From the cell containing the given text, extract its center point as [X, Y] coordinate. 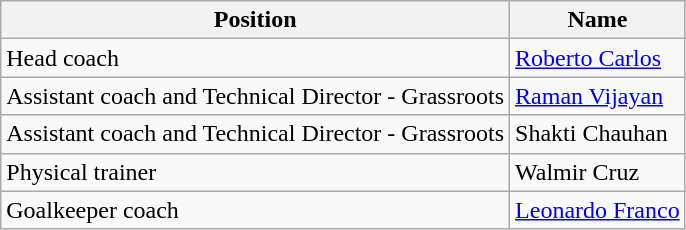
Leonardo Franco [598, 210]
Goalkeeper coach [256, 210]
Roberto Carlos [598, 58]
Raman Vijayan [598, 96]
Shakti Chauhan [598, 134]
Walmir Cruz [598, 172]
Position [256, 20]
Physical trainer [256, 172]
Head coach [256, 58]
Name [598, 20]
